Provide the (X, Y) coordinate of the cell's center where the given text is located.  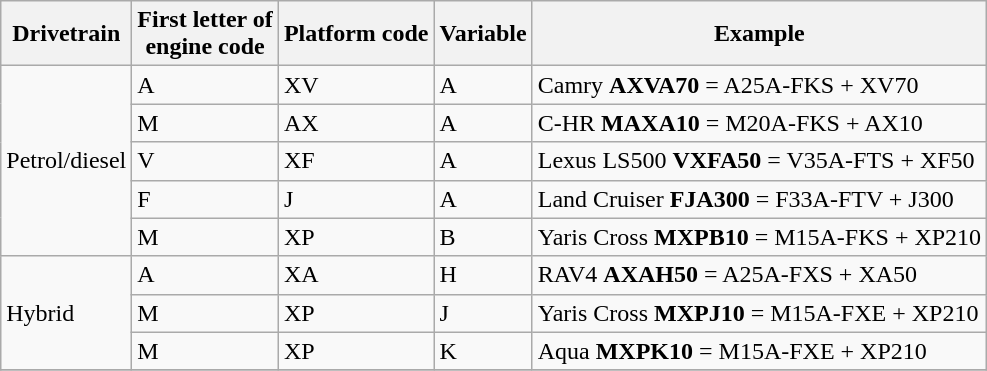
Land Cruiser FJA300 = F33A-FTV + J300 (759, 199)
K (483, 351)
F (206, 199)
Hybrid (66, 313)
First letter of engine code (206, 34)
RAV4 AXAH50 = A25A-FXS + XA50 (759, 275)
Platform code (356, 34)
Camry AXVA70 = A25A-FKS + XV70 (759, 85)
B (483, 237)
Petrol/diesel (66, 161)
H (483, 275)
XV (356, 85)
Drivetrain (66, 34)
Yaris Cross MXPJ10 = M15A-FXE + XP210 (759, 313)
Variable (483, 34)
Aqua MXPK10 = M15A-FXE + XP210 (759, 351)
XF (356, 161)
XA (356, 275)
V (206, 161)
AX (356, 123)
Example (759, 34)
Yaris Cross MXPB10 = M15A-FKS + XP210 (759, 237)
C-HR MAXA10 = M20A-FKS + AX10 (759, 123)
Lexus LS500 VXFA50 = V35A-FTS + XF50 (759, 161)
